Scan for the cell matching the given text and deliver its (X, Y) coordinate at center. 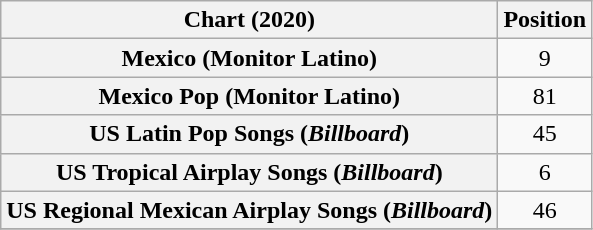
Mexico Pop (Monitor Latino) (250, 96)
45 (545, 134)
81 (545, 96)
US Regional Mexican Airplay Songs (Billboard) (250, 210)
6 (545, 172)
Position (545, 20)
Chart (2020) (250, 20)
46 (545, 210)
Mexico (Monitor Latino) (250, 58)
US Latin Pop Songs (Billboard) (250, 134)
9 (545, 58)
US Tropical Airplay Songs (Billboard) (250, 172)
